Pinpoint the cell where the given text exists, returning its (x, y) midpoint coordinate. 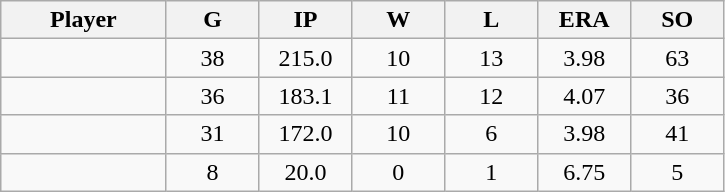
63 (678, 58)
SO (678, 20)
4.07 (584, 96)
G (212, 20)
L (492, 20)
20.0 (306, 172)
5 (678, 172)
215.0 (306, 58)
11 (398, 96)
172.0 (306, 134)
0 (398, 172)
8 (212, 172)
6.75 (584, 172)
1 (492, 172)
6 (492, 134)
IP (306, 20)
13 (492, 58)
Player (84, 20)
183.1 (306, 96)
38 (212, 58)
ERA (584, 20)
41 (678, 134)
W (398, 20)
12 (492, 96)
31 (212, 134)
